Detect which cell encompasses the target text, then output its [X, Y] center coordinate. 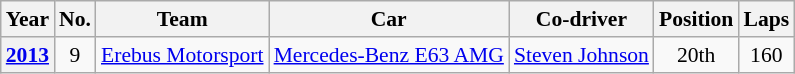
Team [182, 19]
2013 [28, 55]
20th [696, 55]
Erebus Motorsport [182, 55]
160 [766, 55]
Laps [766, 19]
Steven Johnson [582, 55]
Position [696, 19]
No. [75, 19]
Car [389, 19]
9 [75, 55]
Year [28, 19]
Mercedes-Benz E63 AMG [389, 55]
Co-driver [582, 19]
